Find where the given text appears and provide that cell's center as (x, y) coordinate. 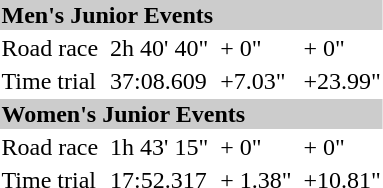
2h 40' 40" (160, 48)
+7.03" (256, 81)
Time trial (50, 81)
1h 43' 15" (160, 147)
Men's Junior Events (191, 15)
Women's Junior Events (191, 114)
37:08.609 (160, 81)
+23.99" (342, 81)
